Determine the [X, Y] coordinate at the center of the cell enclosing the given text.  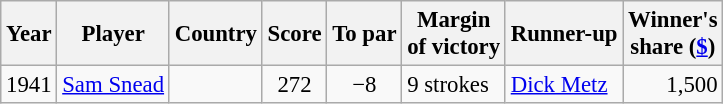
Player [113, 34]
1941 [29, 85]
272 [294, 85]
Score [294, 34]
Sam Snead [113, 85]
Year [29, 34]
9 strokes [454, 85]
Runner-up [564, 34]
Winner'sshare ($) [673, 34]
Marginof victory [454, 34]
To par [364, 34]
Country [216, 34]
1,500 [673, 85]
−8 [364, 85]
Dick Metz [564, 85]
